Detect which cell encompasses the target text, then output its (X, Y) center coordinate. 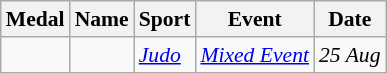
Event (254, 19)
Medal (36, 19)
Sport (165, 19)
Mixed Event (254, 55)
Date (350, 19)
25 Aug (350, 55)
Name (102, 19)
Judo (165, 55)
